Extract the [X, Y] coordinate from the center of the cell holding the provided text.  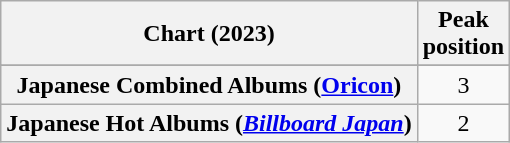
Peakposition [463, 34]
Japanese Hot Albums (Billboard Japan) [209, 123]
3 [463, 85]
2 [463, 123]
Japanese Combined Albums (Oricon) [209, 85]
Chart (2023) [209, 34]
